Search for the cell housing the specified text and yield its (x, y) center coordinate. 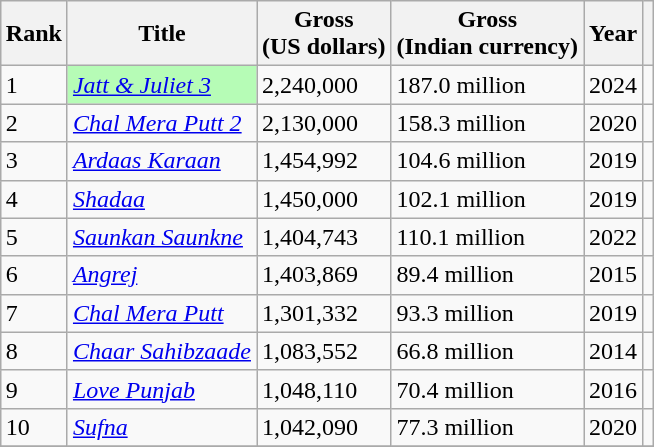
5 (34, 237)
Saunkan Saunkne (162, 237)
1,042,090 (323, 427)
110.1 million (488, 237)
3 (34, 161)
10 (34, 427)
89.4 million (488, 275)
8 (34, 351)
1,403,869 (323, 275)
Chaar Sahibzaade (162, 351)
Gross (Indian currency) (488, 34)
1,301,332 (323, 313)
102.1 million (488, 199)
9 (34, 389)
2016 (614, 389)
158.3 million (488, 123)
Love Punjab (162, 389)
Jatt & Juliet 3 (162, 85)
2014 (614, 351)
1,454,992 (323, 161)
1,083,552 (323, 351)
Rank (34, 34)
66.8 million (488, 351)
Gross (US dollars) (323, 34)
1,450,000 (323, 199)
2024 (614, 85)
6 (34, 275)
77.3 million (488, 427)
4 (34, 199)
1,048,110 (323, 389)
7 (34, 313)
Title (162, 34)
Sufna (162, 427)
187.0 million (488, 85)
Ardaas Karaan (162, 161)
70.4 million (488, 389)
1 (34, 85)
Angrej (162, 275)
104.6 million (488, 161)
Year (614, 34)
93.3 million (488, 313)
Shadaa (162, 199)
2,240,000 (323, 85)
Chal Mera Putt (162, 313)
2,130,000 (323, 123)
Chal Mera Putt 2 (162, 123)
2022 (614, 237)
2015 (614, 275)
2 (34, 123)
1,404,743 (323, 237)
